Return the [X, Y] coordinate for the center point of the cell that contains the specified text.  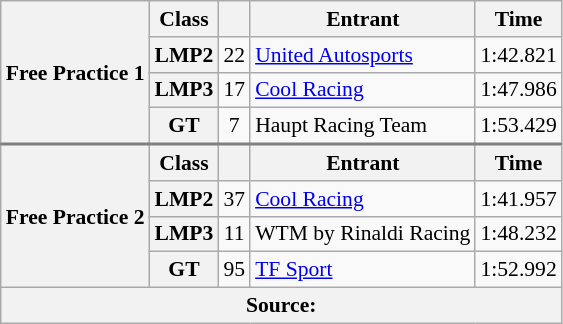
United Autosports [362, 55]
WTM by Rinaldi Racing [362, 234]
95 [234, 270]
TF Sport [362, 270]
22 [234, 55]
Free Practice 1 [76, 72]
17 [234, 90]
1:53.429 [518, 126]
1:41.957 [518, 199]
Haupt Racing Team [362, 126]
Source: [282, 306]
37 [234, 199]
1:48.232 [518, 234]
11 [234, 234]
7 [234, 126]
1:47.986 [518, 90]
1:52.992 [518, 270]
1:42.821 [518, 55]
Free Practice 2 [76, 216]
